Return [x, y] of the center of cell containing provided text 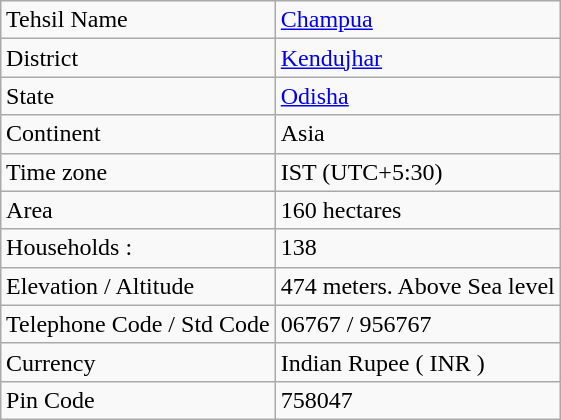
Telephone Code / Std Code [138, 324]
Time zone [138, 172]
758047 [418, 400]
160 hectares [418, 210]
Area [138, 210]
138 [418, 248]
State [138, 96]
Asia [418, 134]
Indian Rupee ( INR ) [418, 362]
IST (UTC+5:30) [418, 172]
Tehsil Name [138, 20]
474 meters. Above Sea level [418, 286]
Pin Code [138, 400]
District [138, 58]
Households : [138, 248]
Continent [138, 134]
Currency [138, 362]
Champua [418, 20]
06767 / 956767 [418, 324]
Odisha [418, 96]
Kendujhar [418, 58]
Elevation / Altitude [138, 286]
